Pinpoint the cell where the given text exists, returning its (x, y) midpoint coordinate. 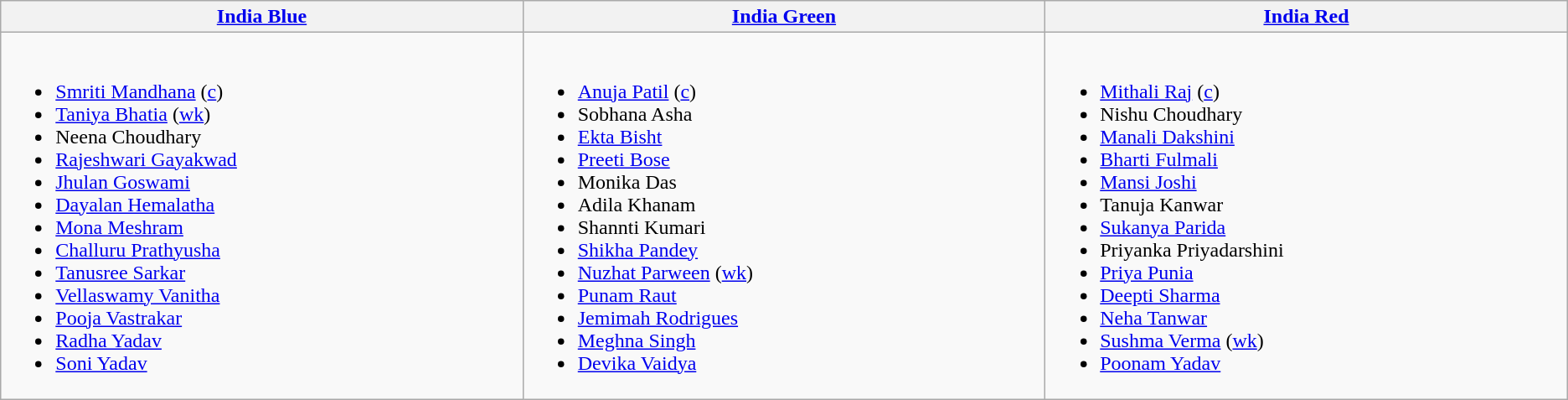
India Green (784, 17)
India Red (1307, 17)
India Blue (261, 17)
